Find where the given text appears and provide that cell's center as [x, y] coordinate. 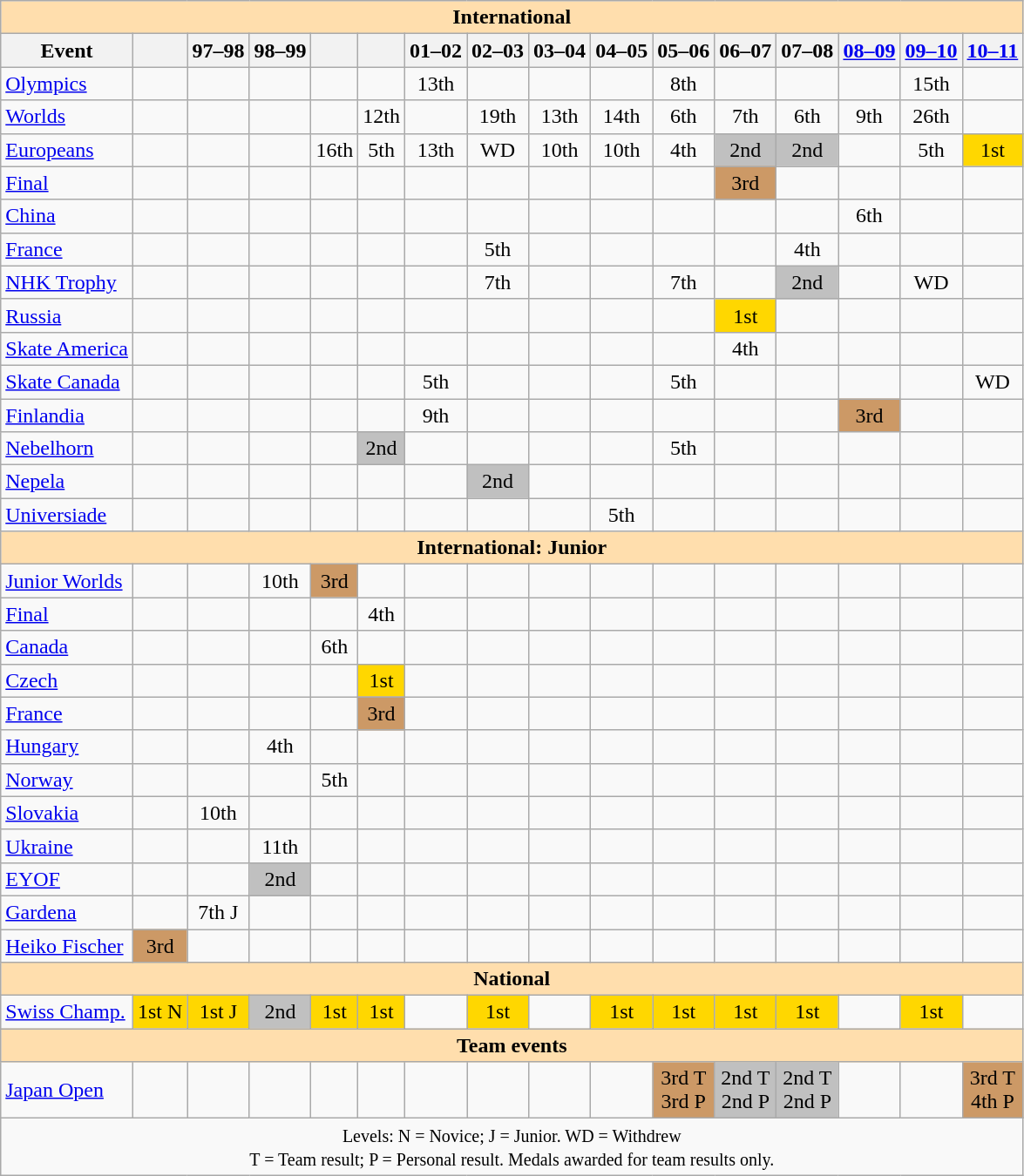
China [67, 216]
98–99 [281, 51]
1st N [159, 1012]
05–06 [683, 51]
09–10 [931, 51]
Norway [67, 780]
Hungary [67, 747]
National [512, 979]
08–09 [870, 51]
14th [622, 117]
11th [281, 846]
Universiade [67, 515]
Team events [512, 1045]
Skate Canada [67, 382]
Nebelhorn [67, 449]
Czech [67, 680]
16th [335, 150]
Canada [67, 647]
Nepela [67, 482]
Event [67, 51]
International: Junior [512, 548]
03–04 [559, 51]
06–07 [746, 51]
97–98 [218, 51]
3rd T 3rd P [683, 1091]
Gardena [67, 912]
Finlandia [67, 416]
Junior Worlds [67, 581]
Levels: N = Novice; J = Junior. WD = Withdrew T = Team result; P = Personal result. Medals awarded for team results only. [512, 1146]
Olympics [67, 84]
Skate America [67, 348]
7th J [218, 912]
Japan Open [67, 1091]
Russia [67, 315]
01–02 [436, 51]
26th [931, 117]
NHK Trophy [67, 282]
3rd T 4th P [993, 1091]
8th [683, 84]
EYOF [67, 879]
International [512, 17]
19th [498, 117]
Europeans [67, 150]
12th [382, 117]
Slovakia [67, 813]
04–05 [622, 51]
1st J [218, 1012]
15th [931, 84]
Worlds [67, 117]
Swiss Champ. [67, 1012]
Ukraine [67, 846]
07–08 [807, 51]
02–03 [498, 51]
Heiko Fischer [67, 945]
10–11 [993, 51]
